Pinpoint the cell where the given text exists, returning its [x, y] midpoint coordinate. 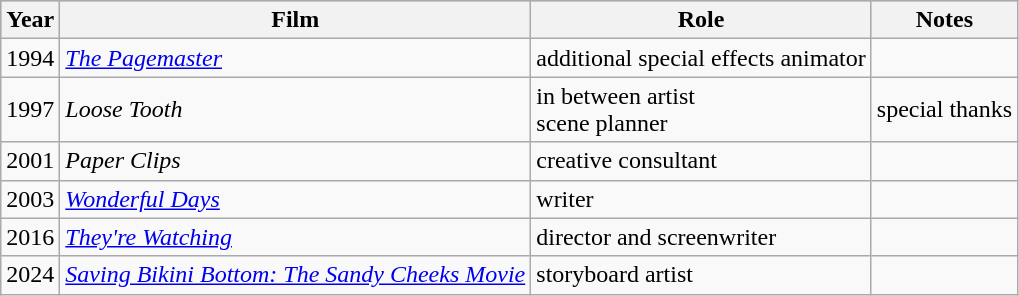
Loose Tooth [296, 110]
2016 [30, 237]
2024 [30, 275]
director and screenwriter [701, 237]
additional special effects animator [701, 58]
writer [701, 199]
Wonderful Days [296, 199]
2001 [30, 161]
2003 [30, 199]
Notes [944, 20]
The Pagemaster [296, 58]
Role [701, 20]
They're Watching [296, 237]
Year [30, 20]
Saving Bikini Bottom: The Sandy Cheeks Movie [296, 275]
special thanks [944, 110]
Paper Clips [296, 161]
Film [296, 20]
creative consultant [701, 161]
1994 [30, 58]
in between artistscene planner [701, 110]
1997 [30, 110]
storyboard artist [701, 275]
